Return [X, Y] of the center of cell containing provided text 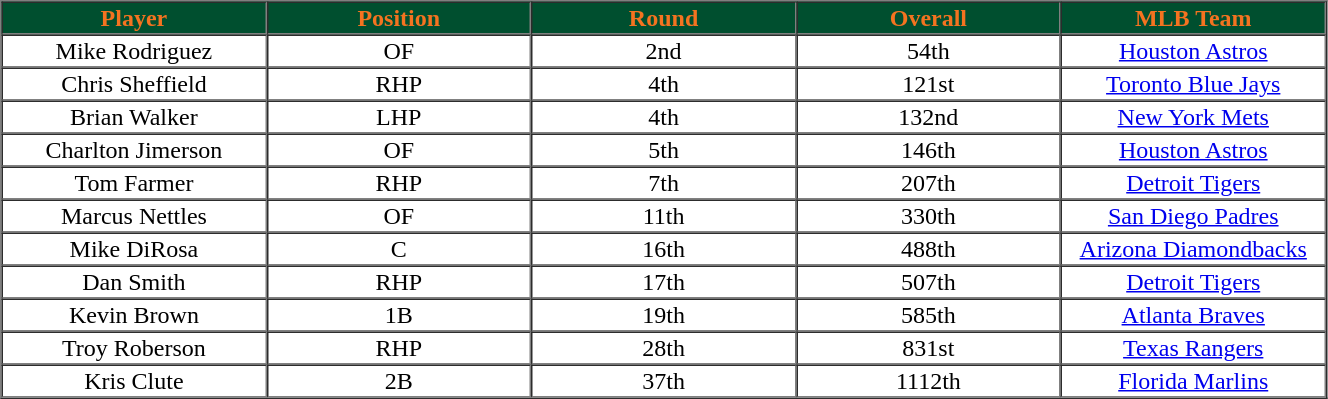
5th [664, 150]
Marcus Nettles [134, 216]
Position [398, 18]
C [398, 248]
Round [664, 18]
Atlanta Braves [1194, 314]
MLB Team [1194, 18]
146th [928, 150]
Charlton Jimerson [134, 150]
1112th [928, 380]
132nd [928, 116]
1B [398, 314]
Kevin Brown [134, 314]
Arizona Diamondbacks [1194, 248]
Mike DiRosa [134, 248]
Mike Rodriguez [134, 50]
28th [664, 348]
7th [664, 182]
11th [664, 216]
Chris Sheffield [134, 84]
121st [928, 84]
San Diego Padres [1194, 216]
Tom Farmer [134, 182]
17th [664, 282]
54th [928, 50]
Toronto Blue Jays [1194, 84]
LHP [398, 116]
831st [928, 348]
488th [928, 248]
New York Mets [1194, 116]
Kris Clute [134, 380]
585th [928, 314]
37th [664, 380]
Dan Smith [134, 282]
Troy Roberson [134, 348]
330th [928, 216]
19th [664, 314]
207th [928, 182]
Brian Walker [134, 116]
16th [664, 248]
Player [134, 18]
2B [398, 380]
Overall [928, 18]
507th [928, 282]
Texas Rangers [1194, 348]
Florida Marlins [1194, 380]
2nd [664, 50]
